Pinpoint the cell where the given text exists, returning its (X, Y) midpoint coordinate. 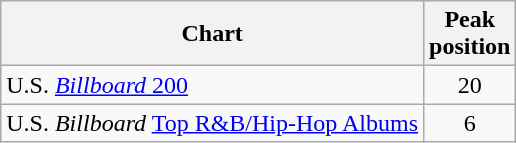
Peakposition (470, 34)
20 (470, 85)
Chart (212, 34)
6 (470, 123)
U.S. Billboard 200 (212, 85)
U.S. Billboard Top R&B/Hip-Hop Albums (212, 123)
